Capture the cell that displays the provided text and extract its (X, Y) central coordinate. 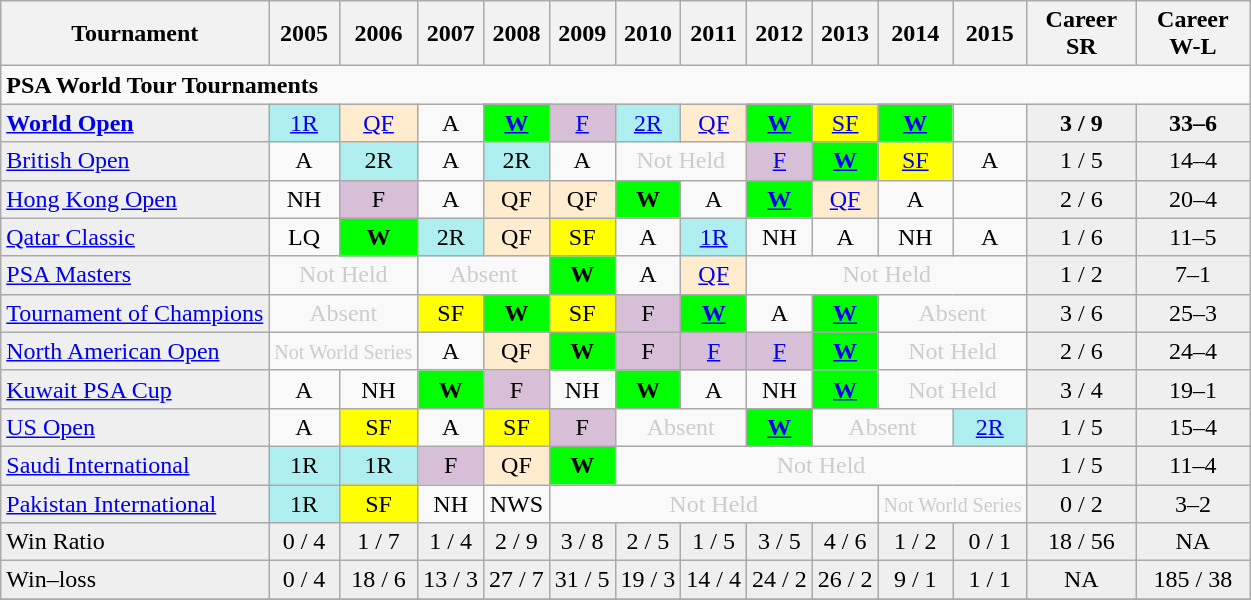
2007 (451, 34)
14 / 4 (714, 580)
PSA Masters (135, 275)
1 / 4 (451, 542)
1 / 6 (1082, 237)
British Open (135, 161)
11–4 (1194, 465)
Win Ratio (135, 542)
26 / 2 (845, 580)
7–1 (1194, 275)
3–2 (1194, 503)
US Open (135, 427)
Career SR (1082, 34)
Saudi International (135, 465)
2009 (582, 34)
PSA World Tour Tournaments (626, 85)
LQ (304, 237)
Win–loss (135, 580)
19–1 (1194, 389)
2011 (714, 34)
Tournament of Champions (135, 313)
Qatar Classic (135, 237)
33–6 (1194, 123)
2014 (916, 34)
Hong Kong Open (135, 199)
18 / 6 (378, 580)
13 / 3 (451, 580)
Career W-L (1194, 34)
24–4 (1194, 351)
Kuwait PSA Cup (135, 389)
3 / 6 (1082, 313)
3 / 5 (780, 542)
18 / 56 (1082, 542)
North American Open (135, 351)
3 / 8 (582, 542)
Pakistan International (135, 503)
1 / 1 (990, 580)
9 / 1 (916, 580)
185 / 38 (1194, 580)
3 / 9 (1082, 123)
NWS (517, 503)
0 / 2 (1082, 503)
World Open (135, 123)
2010 (648, 34)
2006 (378, 34)
1 / 7 (378, 542)
11–5 (1194, 237)
0 / 1 (990, 542)
2013 (845, 34)
24 / 2 (780, 580)
4 / 6 (845, 542)
2012 (780, 34)
2008 (517, 34)
2015 (990, 34)
2 / 9 (517, 542)
20–4 (1194, 199)
3 / 4 (1082, 389)
15–4 (1194, 427)
25–3 (1194, 313)
2005 (304, 34)
27 / 7 (517, 580)
14–4 (1194, 161)
31 / 5 (582, 580)
2 / 5 (648, 542)
Tournament (135, 34)
19 / 3 (648, 580)
